Capture the cell that displays the provided text and extract its [X, Y] central coordinate. 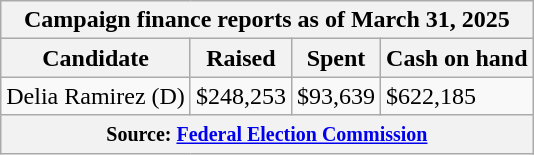
Source: Federal Election Commission [267, 134]
Campaign finance reports as of March 31, 2025 [267, 20]
$93,639 [336, 96]
Candidate [96, 58]
Raised [240, 58]
Cash on hand [457, 58]
Spent [336, 58]
$248,253 [240, 96]
Delia Ramirez (D) [96, 96]
$622,185 [457, 96]
